Output the [X, Y] coordinate of the center of the cell containing the given text.  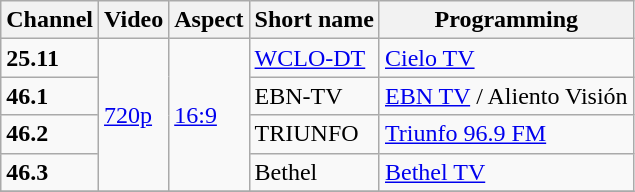
Video [134, 20]
720p [134, 115]
TRIUNFO [314, 134]
WCLO-DT [314, 58]
Channel [50, 20]
Programming [506, 20]
25.11 [50, 58]
Aspect [209, 20]
EBN-TV [314, 96]
46.3 [50, 172]
46.2 [50, 134]
Bethel [314, 172]
Cielo TV [506, 58]
46.1 [50, 96]
Triunfo 96.9 FM [506, 134]
16:9 [209, 115]
Short name [314, 20]
Bethel TV [506, 172]
EBN TV / Aliento Visión [506, 96]
